Identify which cell holds the provided text, then report its (X, Y) central coordinate. 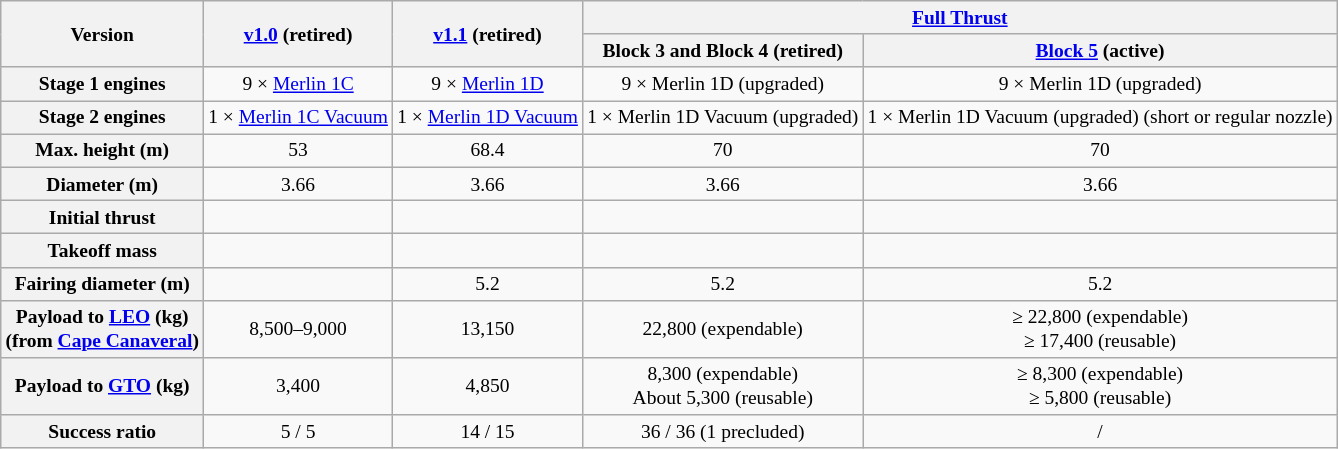
Success ratio (102, 432)
Diameter (m) (102, 184)
14 / 15 (488, 432)
Block 5 (active) (1100, 50)
Stage 2 engines (102, 118)
9 × Merlin 1D (488, 84)
3,400 (298, 386)
53 (298, 150)
68.4 (488, 150)
22,800 (expendable) (723, 328)
Version (102, 34)
5 / 5 (298, 432)
1 × Merlin 1D Vacuum (upgraded) (short or regular nozzle) (1100, 118)
≥ 22,800 (expendable)≥ 17,400 (reusable) (1100, 328)
1 × Merlin 1D Vacuum (upgraded) (723, 118)
v1.0 (retired) (298, 34)
Max. height (m) (102, 150)
8,500–9,000 (298, 328)
Stage 1 engines (102, 84)
13,150 (488, 328)
1 × Merlin 1C Vacuum (298, 118)
≥ 8,300 (expendable)≥ 5,800 (reusable) (1100, 386)
9 × Merlin 1C (298, 84)
4,850 (488, 386)
1 × Merlin 1D Vacuum (488, 118)
Block 3 and Block 4 (retired) (723, 50)
Initial thrust (102, 216)
Payload to LEO (kg)(from Cape Canaveral) (102, 328)
Full Thrust (960, 18)
Payload to GTO (kg) (102, 386)
/ (1100, 432)
8,300 (expendable)About 5,300 (reusable) (723, 386)
Fairing diameter (m) (102, 284)
Takeoff mass (102, 250)
v1.1 (retired) (488, 34)
36 / 36 (1 precluded) (723, 432)
